Search for the cell housing the specified text and yield its [X, Y] center coordinate. 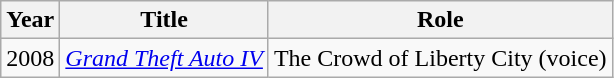
Grand Theft Auto IV [164, 58]
Role [440, 20]
Year [30, 20]
Title [164, 20]
2008 [30, 58]
The Crowd of Liberty City (voice) [440, 58]
